Identify which cell holds the provided text, then report its (X, Y) central coordinate. 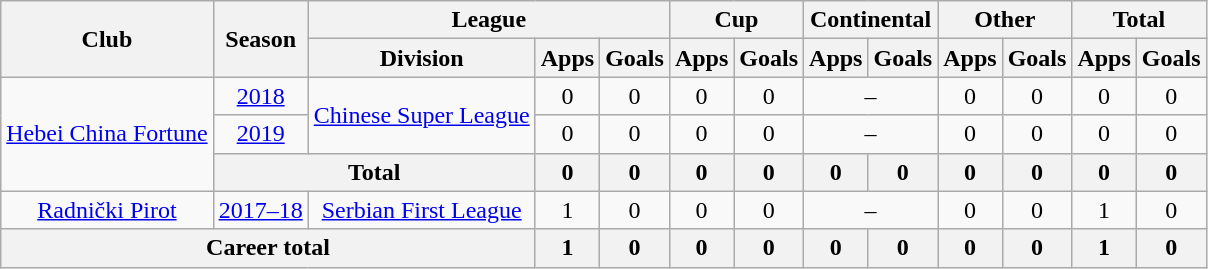
League (488, 20)
Other (1005, 20)
Serbian First League (422, 210)
Career total (268, 248)
Radnički Pirot (107, 210)
2017–18 (260, 210)
Season (260, 39)
Continental (871, 20)
Club (107, 39)
Chinese Super League (422, 115)
Hebei China Fortune (107, 134)
2019 (260, 134)
Cup (736, 20)
2018 (260, 96)
Division (422, 58)
